Search for the cell housing the specified text and yield its (x, y) center coordinate. 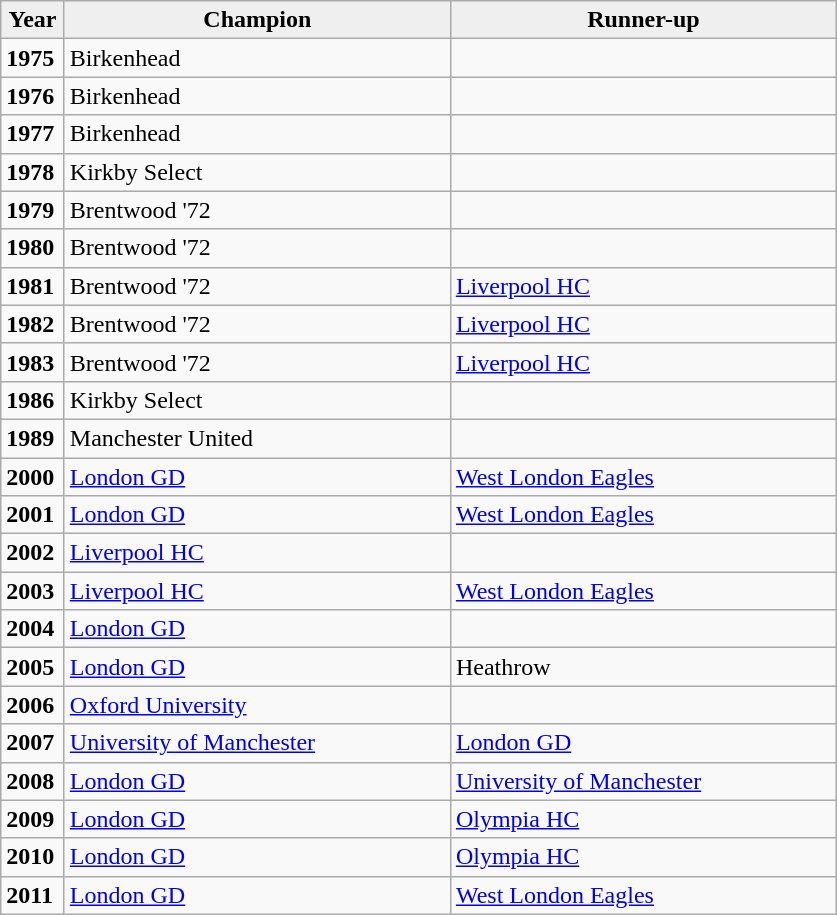
2005 (33, 667)
2008 (33, 781)
2010 (33, 857)
Heathrow (643, 667)
1981 (33, 286)
1989 (33, 438)
1982 (33, 324)
1979 (33, 210)
2003 (33, 591)
2004 (33, 629)
1986 (33, 400)
1978 (33, 172)
2011 (33, 895)
1983 (33, 362)
2000 (33, 477)
2002 (33, 553)
Runner-up (643, 20)
1977 (33, 134)
1975 (33, 58)
2009 (33, 819)
2001 (33, 515)
1976 (33, 96)
1980 (33, 248)
Year (33, 20)
Oxford University (257, 705)
2006 (33, 705)
2007 (33, 743)
Champion (257, 20)
Manchester United (257, 438)
